Find where the given text appears and provide that cell's center as (x, y) coordinate. 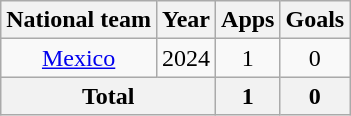
Total (108, 96)
Apps (248, 20)
Mexico (79, 58)
2024 (186, 58)
Goals (315, 20)
Year (186, 20)
National team (79, 20)
